Output the [x, y] coordinate of the center of the cell containing the given text.  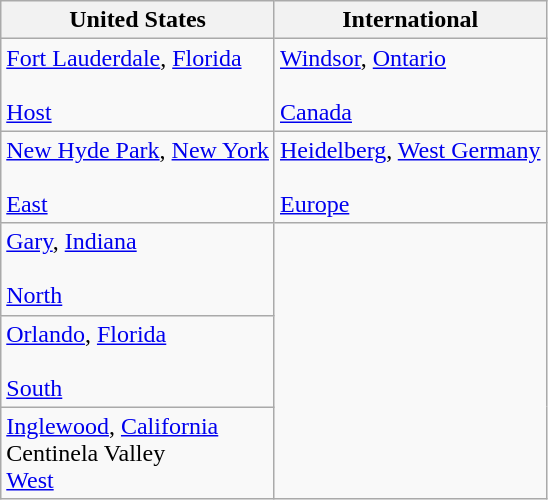
New Hyde Park, New YorkEast [138, 177]
United States [138, 20]
Inglewood, CaliforniaCentinela ValleyWest [138, 453]
Orlando, FloridaSouth [138, 361]
Gary, IndianaNorth [138, 269]
International [410, 20]
Windsor, OntarioCanada [410, 85]
Heidelberg, West GermanyEurope [410, 177]
Fort Lauderdale, FloridaHost [138, 85]
